From the cell containing the given text, extract its center point as [x, y] coordinate. 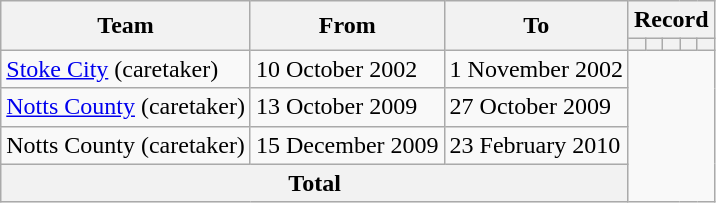
Total [315, 183]
27 October 2009 [536, 107]
1 November 2002 [536, 69]
13 October 2009 [347, 107]
10 October 2002 [347, 69]
To [536, 26]
Stoke City (caretaker) [126, 69]
23 February 2010 [536, 145]
15 December 2009 [347, 145]
Record [671, 20]
From [347, 26]
Team [126, 26]
